From the cell containing the given text, extract its center point as [X, Y] coordinate. 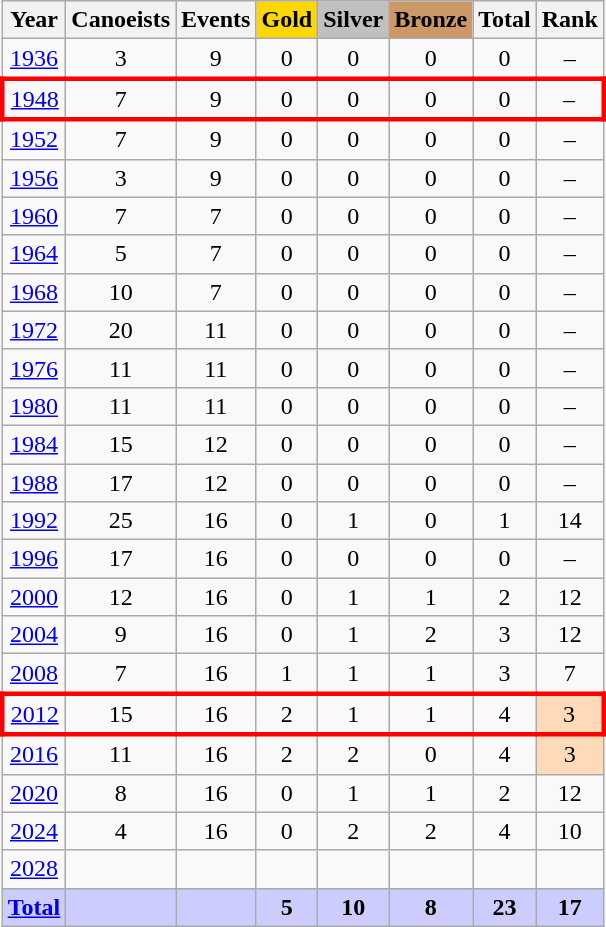
1988 [34, 483]
1968 [34, 292]
2012 [34, 714]
1960 [34, 216]
14 [570, 521]
23 [505, 907]
2000 [34, 597]
Rank [570, 20]
Events [216, 20]
1980 [34, 406]
1956 [34, 178]
1976 [34, 368]
20 [121, 330]
Silver [354, 20]
2008 [34, 674]
2016 [34, 754]
1948 [34, 98]
1972 [34, 330]
1996 [34, 559]
25 [121, 521]
2024 [34, 831]
1936 [34, 59]
1984 [34, 444]
1952 [34, 139]
Gold [287, 20]
1964 [34, 254]
2028 [34, 869]
Canoeists [121, 20]
2004 [34, 635]
2020 [34, 793]
1992 [34, 521]
Year [34, 20]
Bronze [431, 20]
